Pinpoint the cell where the given text exists, returning its (X, Y) midpoint coordinate. 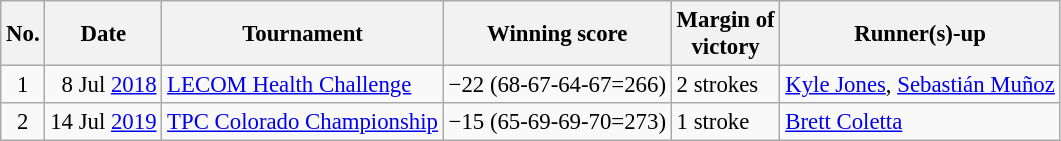
TPC Colorado Championship (302, 122)
Margin ofvictory (726, 34)
1 stroke (726, 122)
Winning score (557, 34)
Runner(s)-up (920, 34)
8 Jul 2018 (104, 85)
−22 (68-67-64-67=266) (557, 85)
Date (104, 34)
2 strokes (726, 85)
Tournament (302, 34)
14 Jul 2019 (104, 122)
LECOM Health Challenge (302, 85)
No. (23, 34)
Brett Coletta (920, 122)
2 (23, 122)
1 (23, 85)
−15 (65-69-69-70=273) (557, 122)
Kyle Jones, Sebastián Muñoz (920, 85)
